Output the (x, y) coordinate of the center of the cell containing the given text.  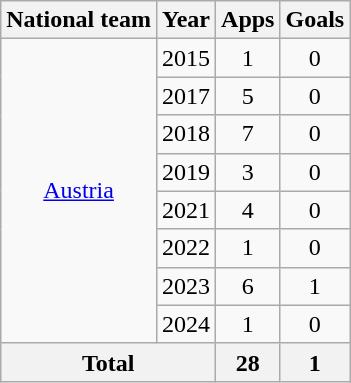
2015 (186, 58)
Apps (248, 20)
Goals (315, 20)
3 (248, 172)
2022 (186, 248)
Year (186, 20)
2019 (186, 172)
2023 (186, 286)
Austria (79, 191)
28 (248, 362)
2018 (186, 134)
2024 (186, 324)
6 (248, 286)
2017 (186, 96)
2021 (186, 210)
7 (248, 134)
4 (248, 210)
Total (108, 362)
5 (248, 96)
National team (79, 20)
